Search for the cell housing the specified text and yield its (x, y) center coordinate. 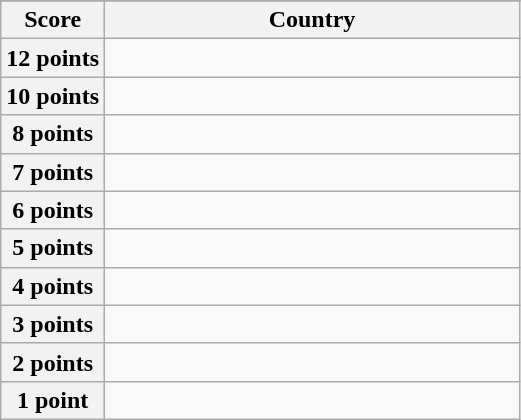
Score (53, 20)
2 points (53, 362)
Country (312, 20)
12 points (53, 58)
5 points (53, 248)
4 points (53, 286)
3 points (53, 324)
1 point (53, 400)
10 points (53, 96)
6 points (53, 210)
7 points (53, 172)
8 points (53, 134)
